Locate the cell with the specified text and output its [X, Y] center coordinate. 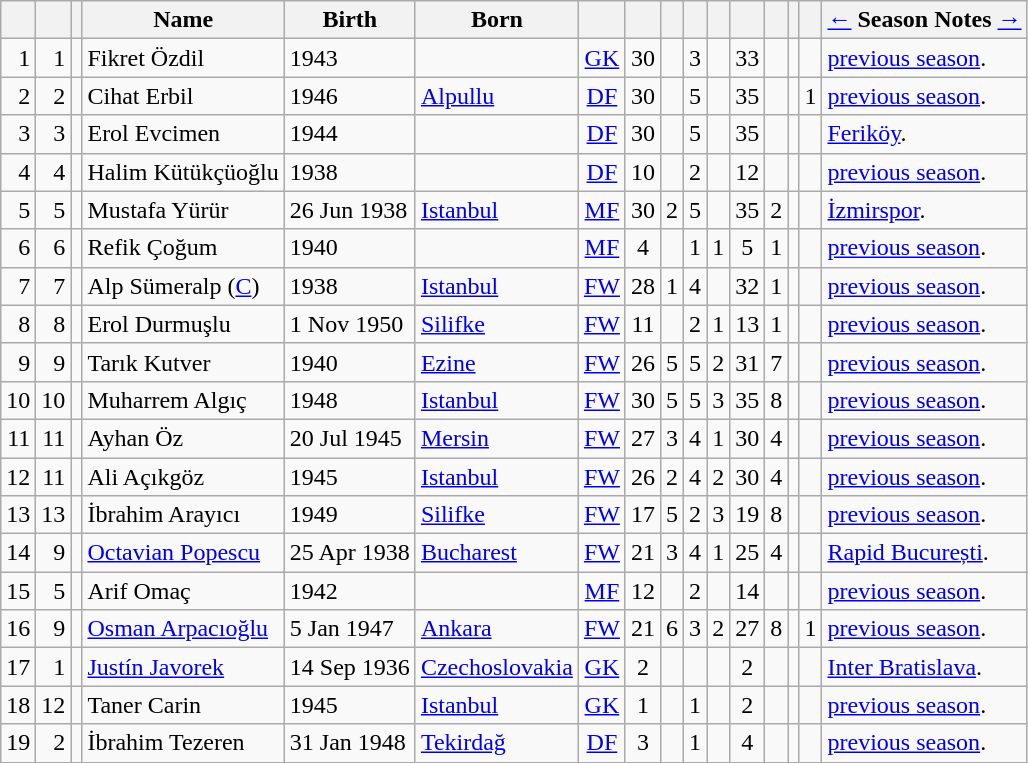
Birth [350, 20]
1946 [350, 96]
Alpullu [496, 96]
26 Jun 1938 [350, 210]
Ayhan Öz [183, 438]
Rapid București. [924, 553]
Cihat Erbil [183, 96]
Ezine [496, 362]
Ankara [496, 629]
İbrahim Tezeren [183, 743]
18 [18, 705]
Mersin [496, 438]
31 [748, 362]
Mustafa Yürür [183, 210]
İbrahim Arayıcı [183, 515]
Erol Evcimen [183, 134]
Feriköy. [924, 134]
1948 [350, 400]
Taner Carin [183, 705]
Osman Arpacıoğlu [183, 629]
Alp Sümeralp (C) [183, 286]
32 [748, 286]
33 [748, 58]
Justín Javorek [183, 667]
Czechoslovakia [496, 667]
1949 [350, 515]
Bucharest [496, 553]
Octavian Popescu [183, 553]
14 Sep 1936 [350, 667]
Erol Durmuşlu [183, 324]
Refik Çoğum [183, 248]
← Season Notes → [924, 20]
1943 [350, 58]
16 [18, 629]
Arif Omaç [183, 591]
Born [496, 20]
Inter Bratislava. [924, 667]
28 [642, 286]
5 Jan 1947 [350, 629]
İzmirspor. [924, 210]
25 Apr 1938 [350, 553]
1 Nov 1950 [350, 324]
Ali Açıkgöz [183, 477]
31 Jan 1948 [350, 743]
Name [183, 20]
1942 [350, 591]
Muharrem Algıç [183, 400]
1944 [350, 134]
20 Jul 1945 [350, 438]
Halim Kütükçüoğlu [183, 172]
Tarık Kutver [183, 362]
Fikret Özdil [183, 58]
Tekirdağ [496, 743]
25 [748, 553]
15 [18, 591]
